Return the (X, Y) coordinate for the center point of the cell that contains the specified text.  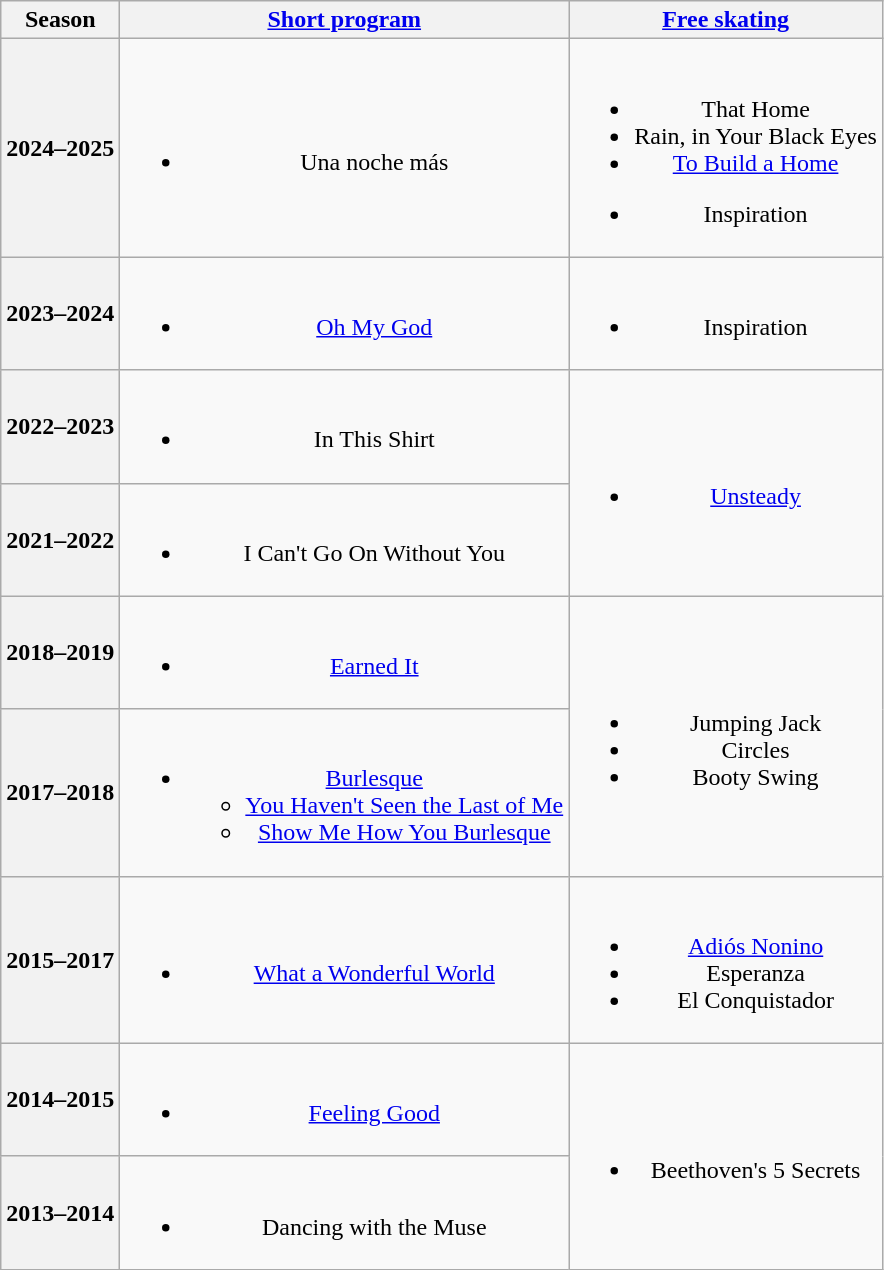
Earned It (344, 652)
2024–2025 (60, 148)
Adiós Nonino Esperanza El Conquistador (726, 960)
Oh My God (344, 314)
2017–2018 (60, 792)
Feeling Good (344, 1100)
I Can't Go On Without You (344, 540)
Dancing with the Muse (344, 1212)
In This Shirt (344, 426)
That Home Rain, in Your Black Eyes To Build a Home Inspiration (726, 148)
Jumping Jack Circles Booty Swing (726, 736)
Una noche más (344, 148)
2018–2019 (60, 652)
2022–2023 (60, 426)
BurlesqueYou Haven't Seen the Last of Me Show Me How You Burlesque (344, 792)
Short program (344, 20)
Unsteady (726, 483)
2014–2015 (60, 1100)
2021–2022 (60, 540)
Beethoven's 5 Secrets (726, 1156)
Season (60, 20)
Free skating (726, 20)
What a Wonderful World (344, 960)
2023–2024 (60, 314)
2015–2017 (60, 960)
Inspiration (726, 314)
2013–2014 (60, 1212)
